Capture the cell that displays the provided text and extract its [X, Y] central coordinate. 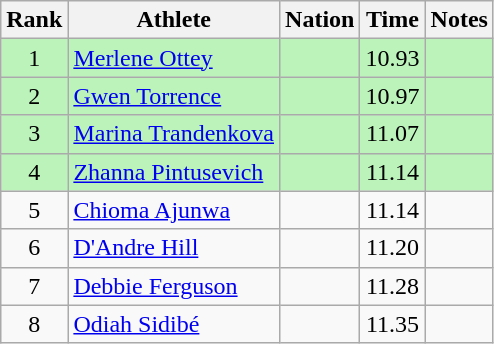
Odiah Sidibé [174, 324]
Time [392, 20]
11.35 [392, 324]
Rank [34, 20]
8 [34, 324]
11.28 [392, 286]
7 [34, 286]
10.93 [392, 58]
Gwen Torrence [174, 96]
1 [34, 58]
11.07 [392, 134]
Nation [320, 20]
Zhanna Pintusevich [174, 172]
3 [34, 134]
10.97 [392, 96]
Marina Trandenkova [174, 134]
Chioma Ajunwa [174, 210]
6 [34, 248]
Debbie Ferguson [174, 286]
Notes [459, 20]
2 [34, 96]
Merlene Ottey [174, 58]
4 [34, 172]
Athlete [174, 20]
11.20 [392, 248]
D'Andre Hill [174, 248]
5 [34, 210]
